Pinpoint the cell where the given text exists, returning its (X, Y) midpoint coordinate. 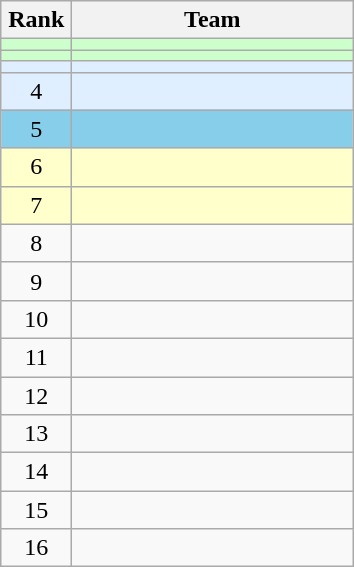
4 (36, 91)
12 (36, 395)
Rank (36, 20)
11 (36, 357)
8 (36, 243)
5 (36, 129)
16 (36, 548)
13 (36, 434)
9 (36, 281)
10 (36, 319)
15 (36, 510)
6 (36, 167)
7 (36, 205)
14 (36, 472)
Team (212, 20)
